Locate the cell with the specified text and output its [X, Y] center coordinate. 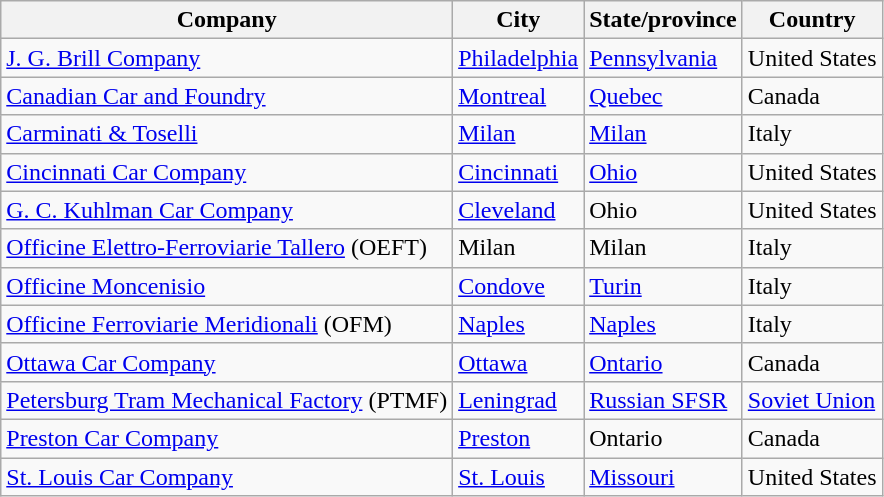
Officine Moncenisio [227, 286]
Turin [664, 286]
Condove [518, 286]
Russian SFSR [664, 400]
Ottawa [518, 362]
Pennsylvania [664, 58]
Missouri [664, 477]
J. G. Brill Company [227, 58]
Soviet Union [812, 400]
Company [227, 20]
Canadian Car and Foundry [227, 96]
State/province [664, 20]
Cleveland [518, 210]
Country [812, 20]
St. Louis [518, 477]
St. Louis Car Company [227, 477]
Cincinnati [518, 172]
Preston Car Company [227, 438]
Cincinnati Car Company [227, 172]
Montreal [518, 96]
City [518, 20]
Leningrad [518, 400]
Carminati & Toselli [227, 134]
G. C. Kuhlman Car Company [227, 210]
Petersburg Tram Mechanical Factory (PTMF) [227, 400]
Philadelphia [518, 58]
Quebec [664, 96]
Officine Ferroviarie Meridionali (OFM) [227, 324]
Officine Elettro-Ferroviarie Tallero (OEFT) [227, 248]
Preston [518, 438]
Ottawa Car Company [227, 362]
